Scan for the cell matching the given text and deliver its (x, y) coordinate at center. 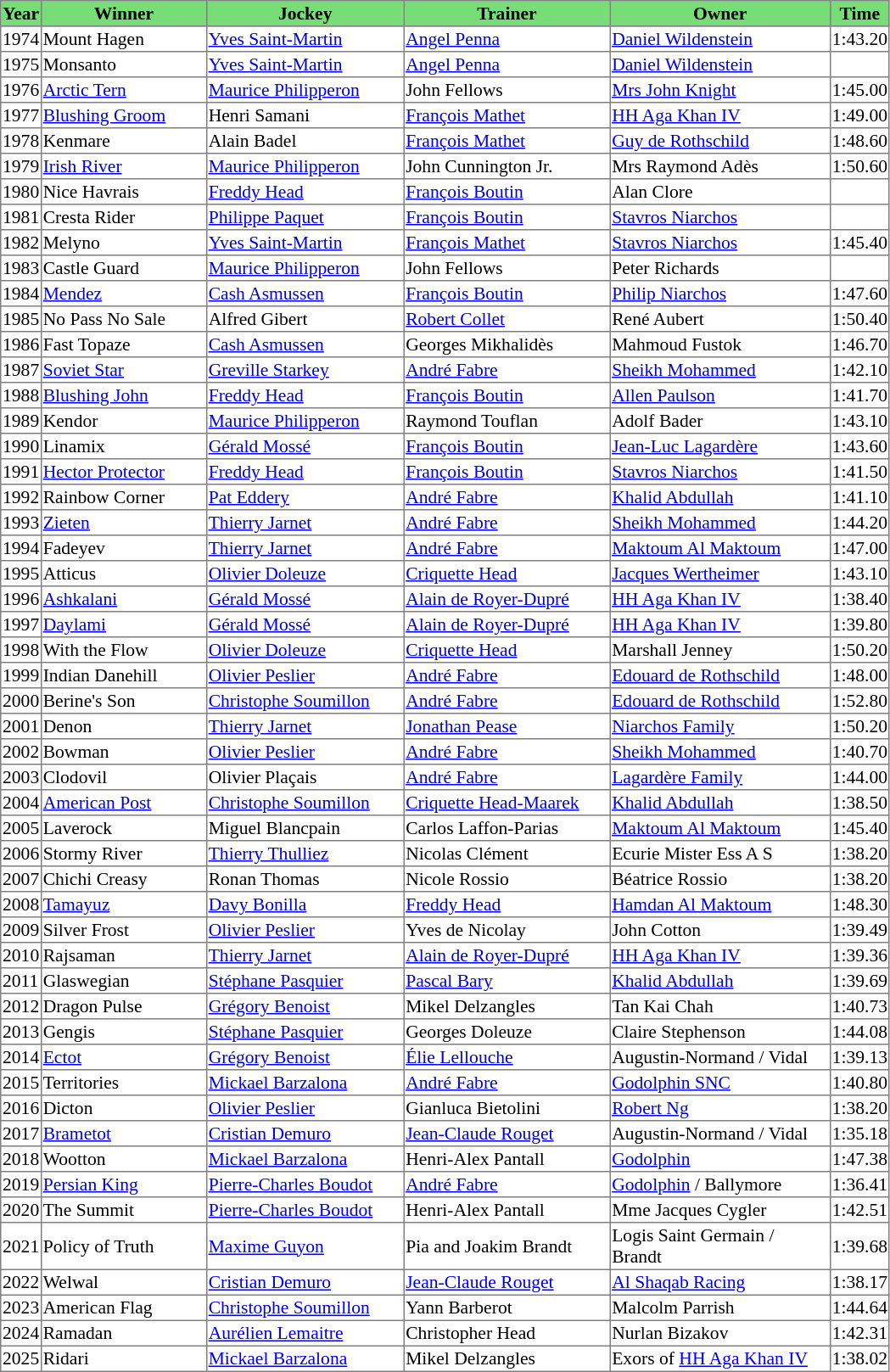
Owner (720, 14)
1:47.00 (859, 548)
1:39.80 (859, 624)
Logis Saint Germain / Brandt (720, 1246)
Raymond Touflan (507, 421)
Ecurie Mister Ess A S (720, 854)
1:42.10 (859, 370)
1995 (21, 574)
Gianluca Bietolini (507, 1108)
2024 (21, 1333)
Indian Danehill (124, 675)
Marshall Jenney (720, 650)
Philip Niarchos (720, 294)
Rainbow Corner (124, 497)
Guy de Rothschild (720, 141)
2011 (21, 981)
Pia and Joakim Brandt (507, 1246)
1998 (21, 650)
1987 (21, 370)
1999 (21, 675)
Nurlan Bizakov (720, 1333)
Peter Richards (720, 268)
1981 (21, 217)
1:44.00 (859, 777)
Pat Eddery (305, 497)
Claire Stephenson (720, 1032)
René Aubert (720, 319)
Godolphin SNC (720, 1083)
Hamdan Al Maktoum (720, 904)
Al Shaqab Racing (720, 1282)
Dragon Pulse (124, 1006)
2012 (21, 1006)
Jockey (305, 14)
1:38.50 (859, 803)
John Cunnington Jr. (507, 166)
1:39.68 (859, 1246)
2018 (21, 1159)
Silver Frost (124, 930)
Fadeyev (124, 548)
2002 (21, 752)
Winner (124, 14)
With the Flow (124, 650)
1:46.70 (859, 344)
1:39.36 (859, 955)
Zieten (124, 523)
Territories (124, 1083)
Kendor (124, 421)
2017 (21, 1134)
1:40.80 (859, 1083)
Laverock (124, 828)
Miguel Blancpain (305, 828)
Clodovil (124, 777)
Glaswegian (124, 981)
Christopher Head (507, 1333)
Béatrice Rossio (720, 879)
1:39.13 (859, 1057)
Godolphin (720, 1159)
2005 (21, 828)
Georges Doleuze (507, 1032)
1:40.73 (859, 1006)
2003 (21, 777)
1:43.60 (859, 446)
2008 (21, 904)
Jean-Luc Lagardère (720, 446)
No Pass No Sale (124, 319)
2004 (21, 803)
1:50.60 (859, 166)
Alan Clore (720, 192)
1:38.40 (859, 599)
Mme Jacques Cygler (720, 1210)
Chichi Creasy (124, 879)
1986 (21, 344)
1989 (21, 421)
1993 (21, 523)
2019 (21, 1184)
Mahmoud Fustok (720, 344)
1:36.41 (859, 1184)
Monsanto (124, 64)
Daylami (124, 624)
Arctic Tern (124, 90)
1992 (21, 497)
2025 (21, 1358)
Denon (124, 726)
2010 (21, 955)
1:41.70 (859, 395)
Carlos Laffon-Parias (507, 828)
Tamayuz (124, 904)
Henri Samani (305, 115)
Aurélien Lemaitre (305, 1333)
Mrs Raymond Adès (720, 166)
Godolphin / Ballymore (720, 1184)
Alfred Gibert (305, 319)
Kenmare (124, 141)
Persian King (124, 1184)
Adolf Bader (720, 421)
Tan Kai Chah (720, 1006)
1997 (21, 624)
2015 (21, 1083)
2023 (21, 1308)
Criquette Head-Maarek (507, 803)
Blushing Groom (124, 115)
1:39.69 (859, 981)
Linamix (124, 446)
American Post (124, 803)
1:45.00 (859, 90)
1994 (21, 548)
2020 (21, 1210)
American Flag (124, 1308)
Nicolas Clément (507, 854)
Philippe Paquet (305, 217)
Cresta Rider (124, 217)
1991 (21, 472)
Ramadan (124, 1333)
Berine's Son (124, 701)
1:39.49 (859, 930)
1:38.17 (859, 1282)
Rajsaman (124, 955)
John Cotton (720, 930)
Dicton (124, 1108)
Greville Starkey (305, 370)
Malcolm Parrish (720, 1308)
Robert Collet (507, 319)
1:44.64 (859, 1308)
1982 (21, 243)
Time (859, 14)
Alain Badel (305, 141)
2001 (21, 726)
Hector Protector (124, 472)
2000 (21, 701)
Year (21, 14)
1978 (21, 141)
Niarchos Family (720, 726)
1983 (21, 268)
2007 (21, 879)
1:41.50 (859, 472)
Ronan Thomas (305, 879)
1:41.10 (859, 497)
2006 (21, 854)
Robert Ng (720, 1108)
Atticus (124, 574)
1974 (21, 39)
Georges Mikhalidès (507, 344)
1:44.20 (859, 523)
1:35.18 (859, 1134)
2016 (21, 1108)
1:48.00 (859, 675)
2022 (21, 1282)
The Summit (124, 1210)
Pascal Bary (507, 981)
1:42.31 (859, 1333)
Exors of HH Aga Khan IV (720, 1358)
Ridari (124, 1358)
Trainer (507, 14)
Blushing John (124, 395)
Wootton (124, 1159)
Jonathan Pease (507, 726)
2013 (21, 1032)
1:43.20 (859, 39)
Lagardère Family (720, 777)
2009 (21, 930)
1:47.60 (859, 294)
Yves de Nicolay (507, 930)
1984 (21, 294)
1977 (21, 115)
Olivier Plaçais (305, 777)
Gengis (124, 1032)
Davy Bonilla (305, 904)
Stormy River (124, 854)
Nice Havrais (124, 192)
1985 (21, 319)
1996 (21, 599)
Allen Paulson (720, 395)
Soviet Star (124, 370)
Fast Topaze (124, 344)
1975 (21, 64)
Welwal (124, 1282)
Melyno (124, 243)
1:40.70 (859, 752)
Maxime Guyon (305, 1246)
2014 (21, 1057)
Jacques Wertheimer (720, 574)
Mrs John Knight (720, 90)
Mendez (124, 294)
1:42.51 (859, 1210)
Yann Barberot (507, 1308)
Bowman (124, 752)
Mount Hagen (124, 39)
1:49.00 (859, 115)
1988 (21, 395)
1:50.40 (859, 319)
Ashkalani (124, 599)
Castle Guard (124, 268)
1:52.80 (859, 701)
Brametot (124, 1134)
1:44.08 (859, 1032)
1:48.60 (859, 141)
1980 (21, 192)
1:38.02 (859, 1358)
Ectot (124, 1057)
Thierry Thulliez (305, 854)
1:48.30 (859, 904)
Irish River (124, 166)
Nicole Rossio (507, 879)
2021 (21, 1246)
1990 (21, 446)
Élie Lellouche (507, 1057)
Policy of Truth (124, 1246)
1976 (21, 90)
1:47.38 (859, 1159)
1979 (21, 166)
